Pinpoint the cell where the given text exists, returning its [X, Y] midpoint coordinate. 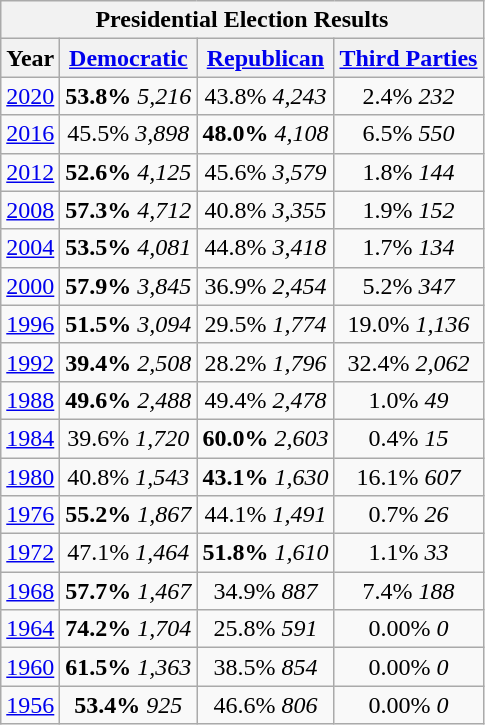
49.6% 2,488 [128, 400]
Year [30, 58]
38.5% 854 [266, 667]
39.6% 1,720 [128, 438]
1996 [30, 324]
6.5% 550 [408, 134]
53.5% 4,081 [128, 248]
32.4% 2,062 [408, 362]
52.6% 4,125 [128, 172]
1992 [30, 362]
39.4% 2,508 [128, 362]
45.5% 3,898 [128, 134]
1.0% 49 [408, 400]
1956 [30, 705]
19.0% 1,136 [408, 324]
36.9% 2,454 [266, 286]
57.9% 3,845 [128, 286]
29.5% 1,774 [266, 324]
74.2% 1,704 [128, 629]
51.8% 1,610 [266, 553]
1.7% 134 [408, 248]
45.6% 3,579 [266, 172]
Third Parties [408, 58]
1960 [30, 667]
28.2% 1,796 [266, 362]
2008 [30, 210]
1972 [30, 553]
44.1% 1,491 [266, 515]
2.4% 232 [408, 96]
2020 [30, 96]
46.6% 806 [266, 705]
61.5% 1,363 [128, 667]
1980 [30, 477]
53.8% 5,216 [128, 96]
7.4% 188 [408, 591]
0.4% 15 [408, 438]
43.8% 4,243 [266, 96]
1988 [30, 400]
40.8% 3,355 [266, 210]
1.8% 144 [408, 172]
2012 [30, 172]
48.0% 4,108 [266, 134]
49.4% 2,478 [266, 400]
Republican [266, 58]
57.3% 4,712 [128, 210]
2016 [30, 134]
25.8% 591 [266, 629]
1.1% 33 [408, 553]
60.0% 2,603 [266, 438]
Presidential Election Results [242, 20]
51.5% 3,094 [128, 324]
40.8% 1,543 [128, 477]
43.1% 1,630 [266, 477]
44.8% 3,418 [266, 248]
Democratic [128, 58]
1964 [30, 629]
47.1% 1,464 [128, 553]
16.1% 607 [408, 477]
34.9% 887 [266, 591]
57.7% 1,467 [128, 591]
1.9% 152 [408, 210]
2000 [30, 286]
5.2% 347 [408, 286]
1984 [30, 438]
2004 [30, 248]
1968 [30, 591]
0.7% 26 [408, 515]
53.4% 925 [128, 705]
1976 [30, 515]
55.2% 1,867 [128, 515]
